Search for the cell housing the specified text and yield its (X, Y) center coordinate. 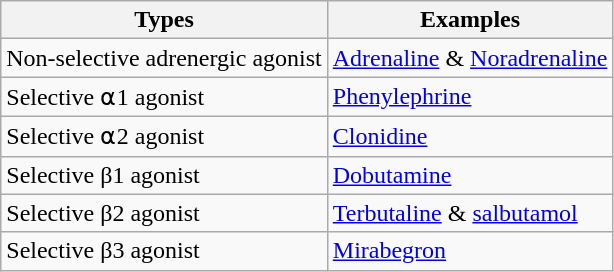
Examples (470, 20)
Clonidine (470, 136)
Terbutaline & salbutamol (470, 213)
Selective β1 agonist (164, 175)
Selective ⍺2 agonist (164, 136)
Dobutamine (470, 175)
Selective β3 agonist (164, 251)
Types (164, 20)
Selective ⍺1 agonist (164, 97)
Adrenaline & Noradrenaline (470, 58)
Non-selective adrenergic agonist (164, 58)
Mirabegron (470, 251)
Phenylephrine (470, 97)
Selective β2 agonist (164, 213)
